Identify which cell holds the provided text, then report its [X, Y] central coordinate. 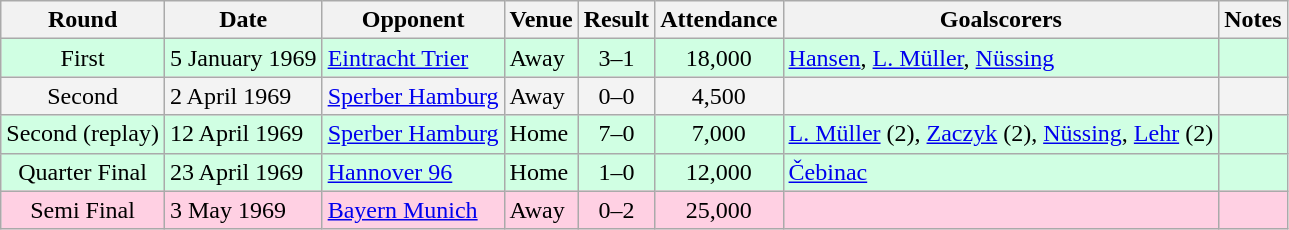
Result [616, 20]
Second [83, 96]
12,000 [719, 172]
25,000 [719, 210]
3 May 1969 [243, 210]
0–0 [616, 96]
Venue [541, 20]
Semi Final [83, 210]
2 April 1969 [243, 96]
Attendance [719, 20]
23 April 1969 [243, 172]
4,500 [719, 96]
3–1 [616, 58]
7–0 [616, 134]
12 April 1969 [243, 134]
Bayern Munich [413, 210]
7,000 [719, 134]
Quarter Final [83, 172]
Čebinac [1001, 172]
Round [83, 20]
1–0 [616, 172]
18,000 [719, 58]
Hansen, L. Müller, Nüssing [1001, 58]
Hannover 96 [413, 172]
5 January 1969 [243, 58]
0–2 [616, 210]
Eintracht Trier [413, 58]
Notes [1253, 20]
First [83, 58]
Second (replay) [83, 134]
Goalscorers [1001, 20]
Date [243, 20]
Opponent [413, 20]
L. Müller (2), Zaczyk (2), Nüssing, Lehr (2) [1001, 134]
